Provide the [X, Y] coordinate of the cell's center where the given text is located.  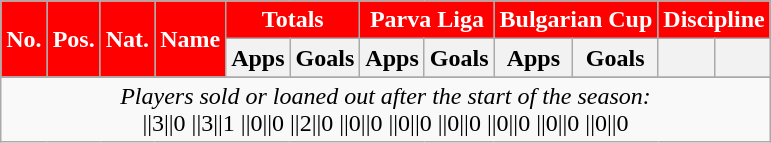
Discipline [714, 20]
Players sold or loaned out after the start of the season:||3||0 ||3||1 ||0||0 ||2||0 ||0||0 ||0||0 ||0||0 ||0||0 ||0||0 ||0||0 [386, 110]
Parva Liga [427, 20]
Nat. [127, 39]
Totals [293, 20]
No. [24, 39]
Bulgarian Cup [576, 20]
Pos. [74, 39]
Name [190, 39]
